Extract the [x, y] coordinate from the center of the cell holding the provided text.  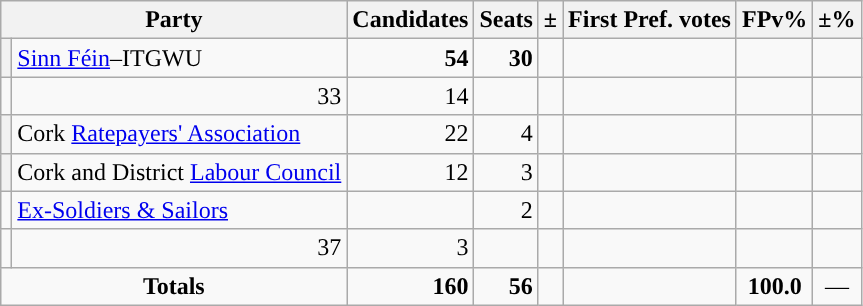
Totals [174, 286]
56 [506, 286]
160 [410, 286]
First Pref. votes [650, 20]
± [550, 20]
14 [410, 96]
30 [506, 58]
Cork and District Labour Council [180, 172]
— [837, 286]
FPv% [774, 20]
2 [506, 210]
±% [837, 20]
54 [410, 58]
Sinn Féin–ITGWU [180, 58]
100.0 [774, 286]
Party [174, 20]
Ex-Soldiers & Sailors [180, 210]
12 [410, 172]
37 [180, 248]
Cork Ratepayers' Association [180, 134]
4 [506, 134]
Candidates [410, 20]
Seats [506, 20]
33 [180, 96]
22 [410, 134]
